Determine the (X, Y) coordinate at the center of the cell enclosing the given text.  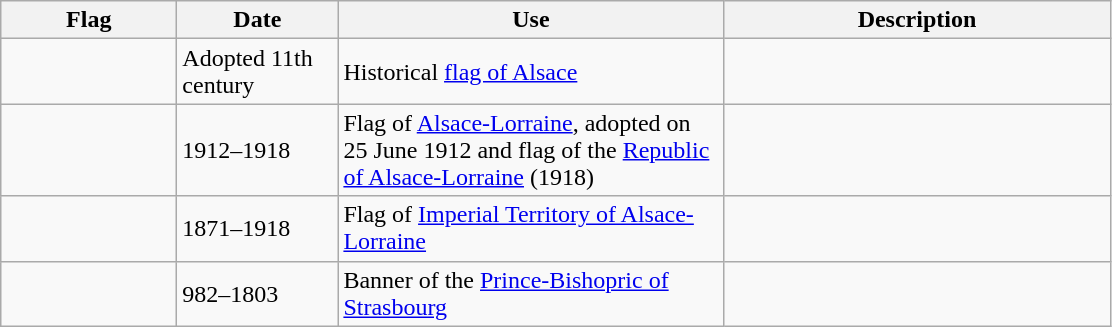
Flag (89, 20)
982–1803 (258, 294)
Use (531, 20)
Flag of Imperial Territory of Alsace-Lorraine (531, 228)
Adopted 11th century (258, 72)
Description (917, 20)
Date (258, 20)
Historical flag of Alsace (531, 72)
1871–1918 (258, 228)
1912–1918 (258, 150)
Flag of Alsace-Lorraine, adopted on 25 June 1912 and flag of the Republic of Alsace-Lorraine (1918) (531, 150)
Banner of the Prince-Bishopric of Strasbourg (531, 294)
